For the text-containing cell, return its midpoint in (x, y) coordinate format. 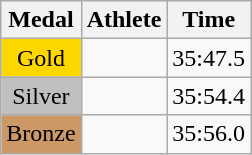
Bronze (41, 134)
Gold (41, 58)
35:47.5 (209, 58)
Medal (41, 20)
Athlete (124, 20)
Silver (41, 96)
Time (209, 20)
35:56.0 (209, 134)
35:54.4 (209, 96)
